Search for the cell housing the specified text and yield its (X, Y) center coordinate. 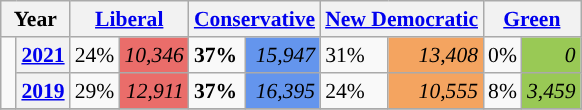
New Democratic (402, 19)
Liberal (130, 19)
Conservative (254, 19)
29% (95, 91)
0% (502, 55)
12,911 (154, 91)
13,408 (436, 55)
2021 (42, 55)
2019 (42, 91)
Year (36, 19)
15,947 (283, 55)
Green (532, 19)
0 (552, 55)
8% (502, 91)
31% (354, 55)
3,459 (552, 91)
10,555 (436, 91)
16,395 (283, 91)
10,346 (154, 55)
